Extract the (x, y) coordinate from the center of the cell holding the provided text.  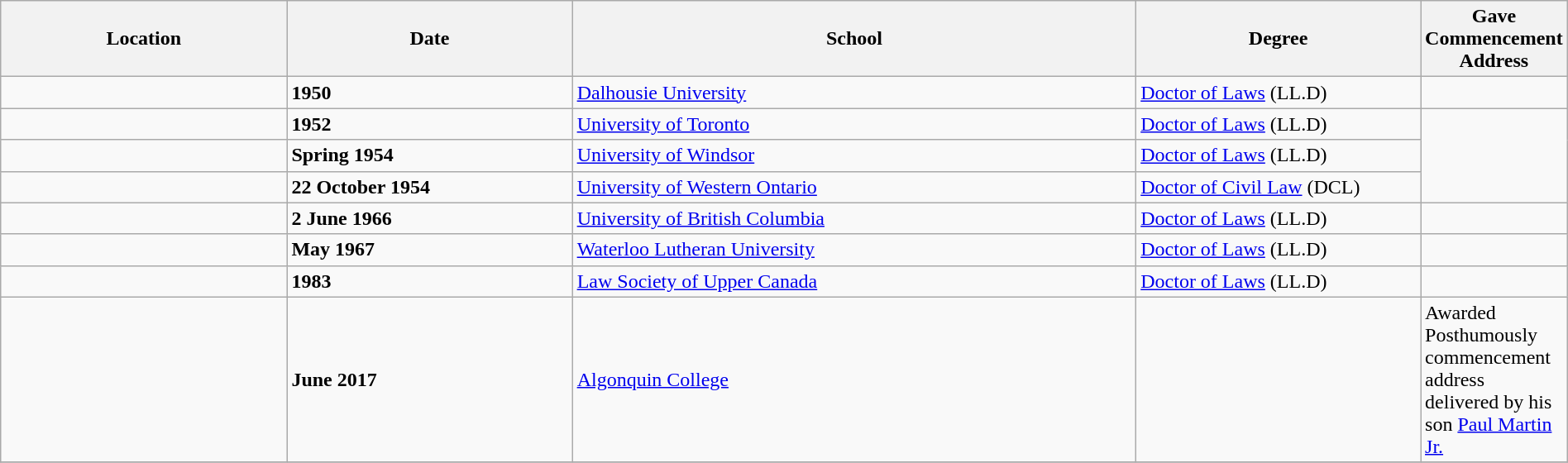
Date (430, 39)
Degree (1279, 39)
1950 (430, 93)
University of British Columbia (854, 218)
School (854, 39)
Algonquin College (854, 379)
1983 (430, 281)
Waterloo Lutheran University (854, 250)
2 June 1966 (430, 218)
1952 (430, 124)
Dalhousie University (854, 93)
Location (144, 39)
Awarded Posthumously commencement address delivered by his son Paul Martin Jr. (1494, 379)
May 1967 (430, 250)
22 October 1954 (430, 187)
Doctor of Civil Law (DCL) (1279, 187)
Spring 1954 (430, 155)
Gave Commencement Address (1494, 39)
Law Society of Upper Canada (854, 281)
University of Windsor (854, 155)
University of Toronto (854, 124)
June 2017 (430, 379)
University of Western Ontario (854, 187)
